Extract the (x, y) coordinate from the center of the cell holding the provided text.  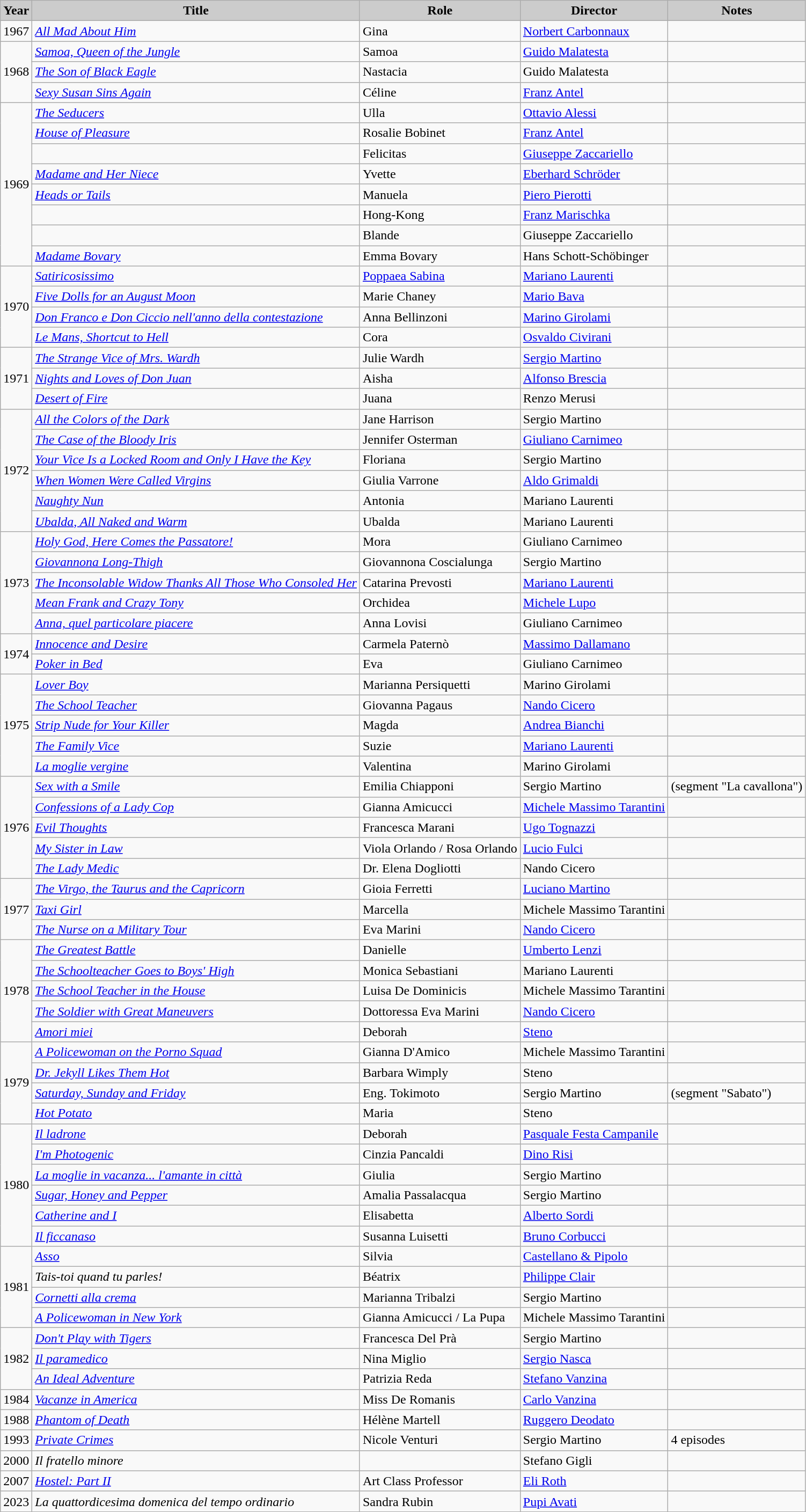
Felicitas (440, 153)
1993 (16, 1440)
Nights and Loves of Don Juan (196, 378)
Confessions of a Lady Cop (196, 807)
All the Colors of the Dark (196, 419)
Tais-toi quand tu parles! (196, 1277)
Silvia (440, 1257)
Anna, quel particolare piacere (196, 623)
Emma Bovary (440, 256)
Mario Bava (594, 297)
Massimo Dallamano (594, 644)
1984 (16, 1399)
Luciano Martino (594, 889)
Dr. Elena Dogliotti (440, 868)
Sexy Susan Sins Again (196, 92)
Alfonso Brescia (594, 378)
Eli Roth (594, 1481)
1981 (16, 1287)
La quattordicesima domenica del tempo ordinario (196, 1501)
Samoa, Queen of the Jungle (196, 52)
Role (440, 11)
The Strange Vice of Mrs. Wardh (196, 358)
Carlo Vanzina (594, 1399)
Ottavio Alessi (594, 113)
Cora (440, 337)
Il fratello minore (196, 1460)
Barbara Wimply (440, 1073)
Le Mans, Shortcut to Hell (196, 337)
Céline (440, 92)
Danielle (440, 950)
Gina (440, 31)
Director (594, 11)
The Soldier with Great Maneuvers (196, 1011)
Anna Bellinzoni (440, 317)
4 episodes (737, 1440)
Monica Sebastiani (440, 971)
Dottoressa Eva Marini (440, 1011)
Five Dolls for an August Moon (196, 297)
Piero Pierotti (594, 194)
Giovanna Pagaus (440, 705)
Mora (440, 541)
Your Vice Is a Locked Room and Only I Have the Key (196, 460)
Rosalie Bobinet (440, 133)
Eva (440, 664)
Sandra Rubin (440, 1501)
Norbert Carbonnaux (594, 31)
Manuela (440, 194)
The Case of the Bloody Iris (196, 439)
The School Teacher in the House (196, 991)
Poppaea Sabina (440, 276)
House of Pleasure (196, 133)
Gioia Ferretti (440, 889)
Sugar, Honey and Pepper (196, 1195)
2023 (16, 1501)
Bruno Corbucci (594, 1236)
Osvaldo Civirani (594, 337)
Nastacia (440, 72)
A Policewoman on the Porno Squad (196, 1052)
Sex with a Smile (196, 787)
Private Crimes (196, 1440)
Luisa De Dominicis (440, 991)
Hot Potato (196, 1113)
1978 (16, 991)
1967 (16, 31)
1970 (16, 307)
Béatrix (440, 1277)
Marianna Tribalzi (440, 1297)
Alberto Sordi (594, 1215)
(segment "Sabato") (737, 1093)
Holy God, Here Comes the Passatore! (196, 541)
1988 (16, 1420)
A Policewoman in New York (196, 1318)
All Mad About Him (196, 31)
Anna Lovisi (440, 623)
Year (16, 11)
Francesca Del Prà (440, 1338)
2000 (16, 1460)
Carmela Paternò (440, 644)
Orchidea (440, 603)
Lover Boy (196, 685)
Amalia Passalacqua (440, 1195)
Suzie (440, 746)
Marianna Persiquetti (440, 685)
Lucio Fulci (594, 848)
Ubalda (440, 521)
Ruggero Deodato (594, 1420)
Notes (737, 11)
Stefano Vanzina (594, 1379)
The Family Vice (196, 746)
Amori miei (196, 1032)
Castellano & Pipolo (594, 1257)
Madame and Her Niece (196, 174)
Valentina (440, 766)
Asso (196, 1257)
Miss De Romanis (440, 1399)
Satiricosissimo (196, 276)
Pasquale Festa Campanile (594, 1134)
Nina Miglio (440, 1359)
Gianna Amicucci (440, 807)
Floriana (440, 460)
Naughty Nun (196, 501)
When Women Were Called Virgins (196, 480)
Franz Marischka (594, 215)
Hong-Kong (440, 215)
1971 (16, 378)
The Son of Black Eagle (196, 72)
Hélène Martell (440, 1420)
Don't Play with Tigers (196, 1338)
Aldo Grimaldi (594, 480)
Dr. Jekyll Likes Them Hot (196, 1073)
Pupi Avati (594, 1501)
Cornetti alla crema (196, 1297)
Catherine and I (196, 1215)
Eberhard Schröder (594, 174)
Poker in Bed (196, 664)
Hostel: Part II (196, 1481)
The Virgo, the Taurus and the Capricorn (196, 889)
The Inconsolable Widow Thanks All Those Who Consoled Her (196, 582)
Cinzia Pancaldi (440, 1154)
Francesca Marani (440, 827)
1969 (16, 184)
Antonia (440, 501)
Philippe Clair (594, 1277)
Dino Risi (594, 1154)
Marcella (440, 909)
The School Teacher (196, 705)
Umberto Lenzi (594, 950)
Il ladrone (196, 1134)
Il ficcanaso (196, 1236)
Giulia Varrone (440, 480)
Nicole Venturi (440, 1440)
Hans Schott-Schöbinger (594, 256)
Gianna D'Amico (440, 1052)
Vacanze in America (196, 1399)
The Seducers (196, 113)
Catarina Prevosti (440, 582)
Giovannona Long-Thigh (196, 562)
Viola Orlando / Rosa Orlando (440, 848)
1979 (16, 1083)
1974 (16, 654)
Magda (440, 725)
1968 (16, 72)
Andrea Bianchi (594, 725)
1972 (16, 470)
1980 (16, 1185)
My Sister in Law (196, 848)
Aisha (440, 378)
Ulla (440, 113)
Art Class Professor (440, 1481)
La moglie vergine (196, 766)
Maria (440, 1113)
Desert of Fire (196, 399)
Ubalda, All Naked and Warm (196, 521)
Title (196, 11)
Jennifer Osterman (440, 439)
Giulia (440, 1175)
The Lady Medic (196, 868)
Taxi Girl (196, 909)
Yvette (440, 174)
Saturday, Sunday and Friday (196, 1093)
Ugo Tognazzi (594, 827)
Eva Marini (440, 930)
Innocence and Desire (196, 644)
(segment "La cavallona") (737, 787)
Renzo Merusi (594, 399)
La moglie in vacanza... l'amante in città (196, 1175)
2007 (16, 1481)
Don Franco e Don Ciccio nell'anno della contestazione (196, 317)
Giovannona Coscialunga (440, 562)
1976 (16, 827)
The Greatest Battle (196, 950)
Blande (440, 235)
Mean Frank and Crazy Tony (196, 603)
An Ideal Adventure (196, 1379)
Susanna Luisetti (440, 1236)
1982 (16, 1359)
1973 (16, 582)
1977 (16, 909)
Heads or Tails (196, 194)
Gianna Amicucci / La Pupa (440, 1318)
Julie Wardh (440, 358)
Juana (440, 399)
The Nurse on a Military Tour (196, 930)
Samoa (440, 52)
Elisabetta (440, 1215)
Strip Nude for Your Killer (196, 725)
The Schoolteacher Goes to Boys' High (196, 971)
Michele Lupo (594, 603)
Phantom of Death (196, 1420)
Madame Bovary (196, 256)
Stefano Gigli (594, 1460)
Eng. Tokimoto (440, 1093)
I'm Photogenic (196, 1154)
1975 (16, 725)
Evil Thoughts (196, 827)
Il paramedico (196, 1359)
Jane Harrison (440, 419)
Marie Chaney (440, 297)
Sergio Nasca (594, 1359)
Patrizia Reda (440, 1379)
Emilia Chiapponi (440, 787)
